Scan for the cell matching the given text and deliver its [X, Y] coordinate at center. 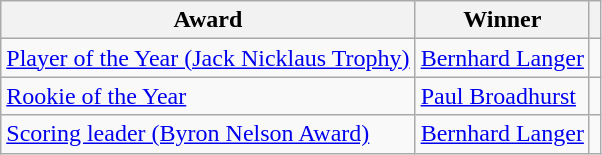
Winner [502, 20]
Player of the Year (Jack Nicklaus Trophy) [208, 58]
Scoring leader (Byron Nelson Award) [208, 134]
Award [208, 20]
Rookie of the Year [208, 96]
Paul Broadhurst [502, 96]
